For the text-containing cell, return its midpoint in [X, Y] coordinate format. 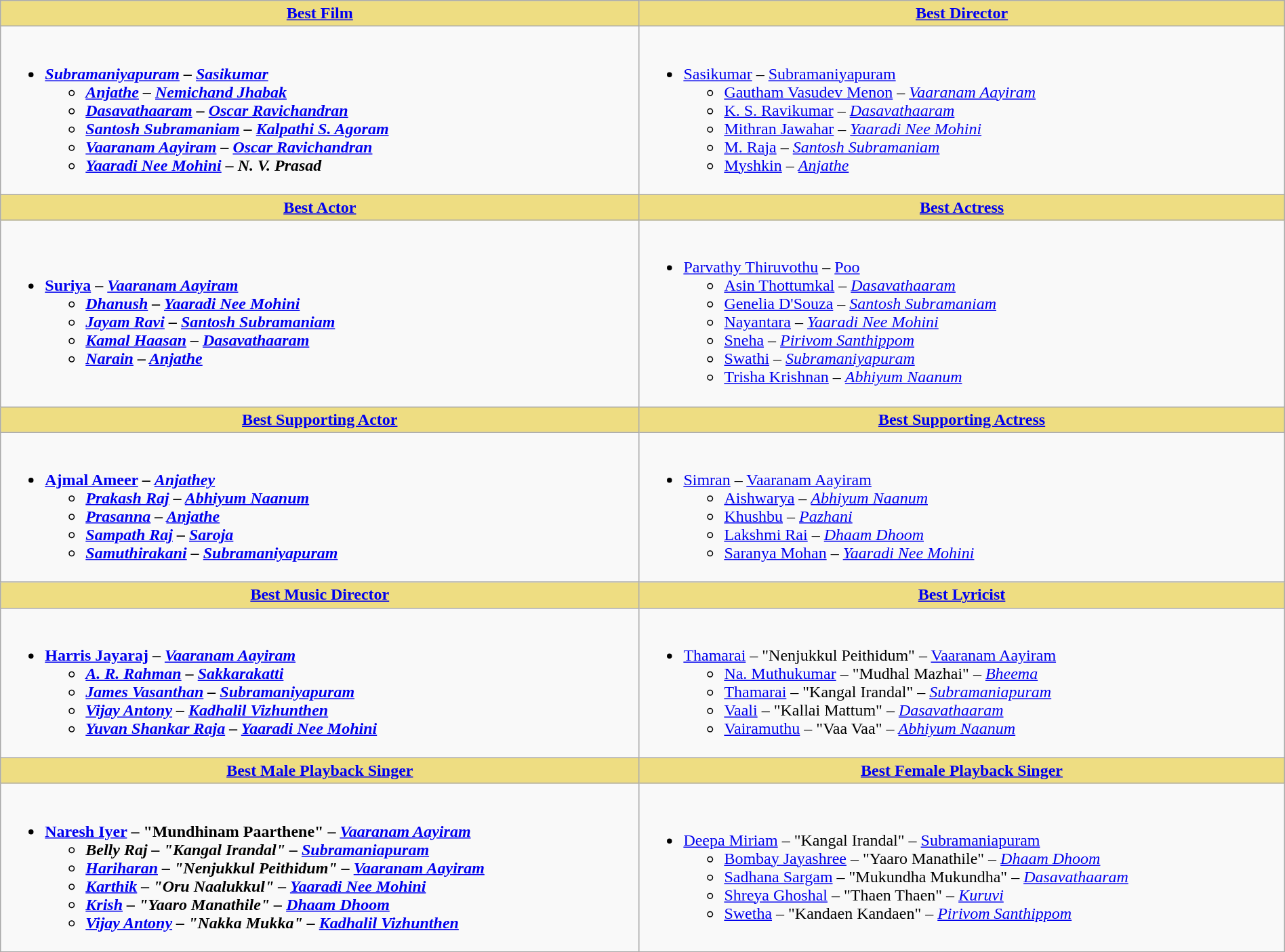
Best Male Playback Singer [320, 770]
Simran – Vaaranam AayiramAishwarya – Abhiyum NaanumKhushbu – PazhaniLakshmi Rai – Dhaam DhoomSaranya Mohan – Yaaradi Nee Mohini [962, 507]
Best Female Playback Singer [962, 770]
Best Supporting Actress [962, 419]
Suriya – Vaaranam AayiramDhanush – Yaaradi Nee MohiniJayam Ravi – Santosh SubramaniamKamal Haasan – DasavathaaramNarain – Anjathe [320, 313]
Best Lyricist [962, 595]
Best Film [320, 14]
Best Music Director [320, 595]
Best Actress [962, 207]
Best Director [962, 14]
Best Supporting Actor [320, 419]
Ajmal Ameer – AnjatheyPrakash Raj – Abhiyum NaanumPrasanna – AnjatheSampath Raj – SarojaSamuthirakani – Subramaniyapuram [320, 507]
Best Actor [320, 207]
